From the cell containing the given text, extract its center point as [X, Y] coordinate. 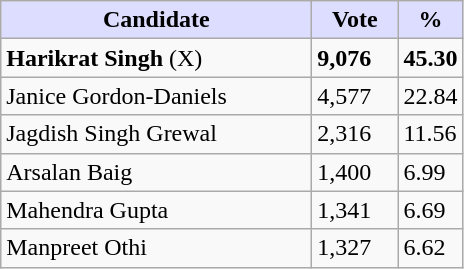
6.99 [430, 172]
9,076 [355, 58]
6.62 [430, 248]
4,577 [355, 96]
Manpreet Othi [156, 248]
Janice Gordon-Daniels [156, 96]
Jagdish Singh Grewal [156, 134]
Vote [355, 20]
Arsalan Baig [156, 172]
Mahendra Gupta [156, 210]
2,316 [355, 134]
45.30 [430, 58]
6.69 [430, 210]
% [430, 20]
1,400 [355, 172]
Candidate [156, 20]
11.56 [430, 134]
Harikrat Singh (X) [156, 58]
22.84 [430, 96]
1,341 [355, 210]
1,327 [355, 248]
